Return [x, y] of the center of cell containing provided text 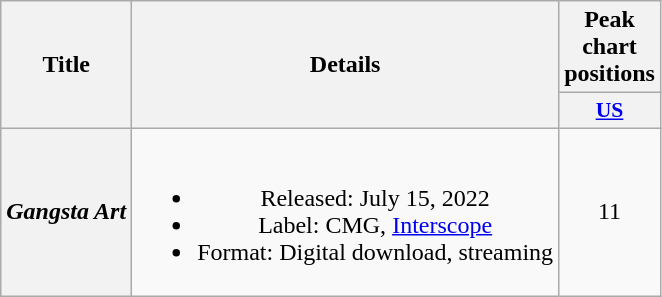
Released: July 15, 2022Label: CMG, InterscopeFormat: Digital download, streaming [346, 212]
US [610, 111]
11 [610, 212]
Details [346, 65]
Gangsta Art [66, 212]
Title [66, 65]
Peak chart positions [610, 47]
